Extract the [X, Y] coordinate from the center of the cell holding the provided text.  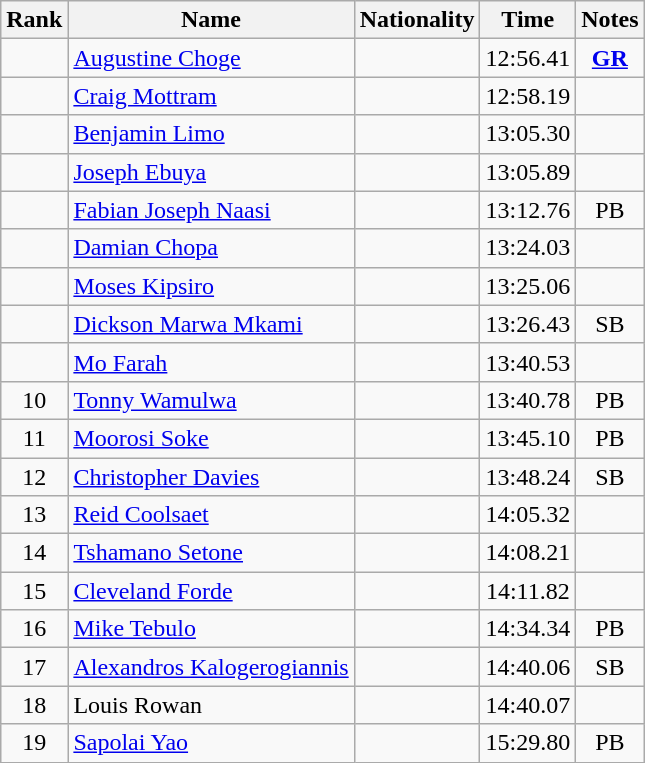
10 [34, 400]
Moorosi Soke [211, 438]
13:48.24 [528, 477]
13:05.30 [528, 134]
14:40.06 [528, 667]
Rank [34, 20]
Name [211, 20]
Joseph Ebuya [211, 172]
12:56.41 [528, 58]
14:08.21 [528, 553]
13:45.10 [528, 438]
14:40.07 [528, 705]
Notes [610, 20]
16 [34, 629]
Craig Mottram [211, 96]
18 [34, 705]
13:05.89 [528, 172]
11 [34, 438]
12:58.19 [528, 96]
Louis Rowan [211, 705]
Cleveland Forde [211, 591]
17 [34, 667]
14 [34, 553]
12 [34, 477]
Moses Kipsiro [211, 286]
Dickson Marwa Mkami [211, 324]
GR [610, 58]
15 [34, 591]
Tonny Wamulwa [211, 400]
Reid Coolsaet [211, 515]
14:34.34 [528, 629]
Christopher Davies [211, 477]
Damian Chopa [211, 248]
Mo Farah [211, 362]
13:25.06 [528, 286]
15:29.80 [528, 743]
Benjamin Limo [211, 134]
Sapolai Yao [211, 743]
13:40.78 [528, 400]
14:11.82 [528, 591]
13:24.03 [528, 248]
Alexandros Kalogerogiannis [211, 667]
13 [34, 515]
19 [34, 743]
Fabian Joseph Naasi [211, 210]
Augustine Choge [211, 58]
13:12.76 [528, 210]
Nationality [417, 20]
Time [528, 20]
13:40.53 [528, 362]
13:26.43 [528, 324]
Mike Tebulo [211, 629]
Tshamano Setone [211, 553]
14:05.32 [528, 515]
